Scan for the cell matching the given text and deliver its (x, y) coordinate at center. 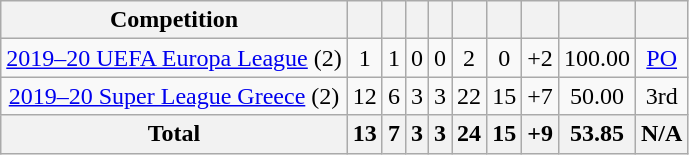
7 (394, 134)
N/A (661, 134)
PO (661, 58)
2019–20 Super League Greece (2) (174, 96)
Total (174, 134)
6 (394, 96)
13 (364, 134)
3rd (661, 96)
2 (470, 58)
+9 (540, 134)
+7 (540, 96)
2019–20 UEFA Europa League (2) (174, 58)
22 (470, 96)
Competition (174, 20)
53.85 (596, 134)
50.00 (596, 96)
12 (364, 96)
24 (470, 134)
100.00 (596, 58)
+2 (540, 58)
